Detect which cell encompasses the target text, then output its [x, y] center coordinate. 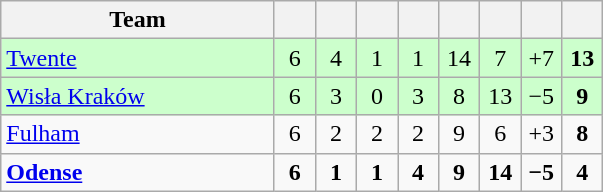
7 [500, 58]
Fulham [138, 134]
+7 [542, 58]
Twente [138, 58]
Odense [138, 172]
+3 [542, 134]
0 [376, 96]
Team [138, 20]
Wisła Kraków [138, 96]
